Capture the cell that displays the provided text and extract its [X, Y] central coordinate. 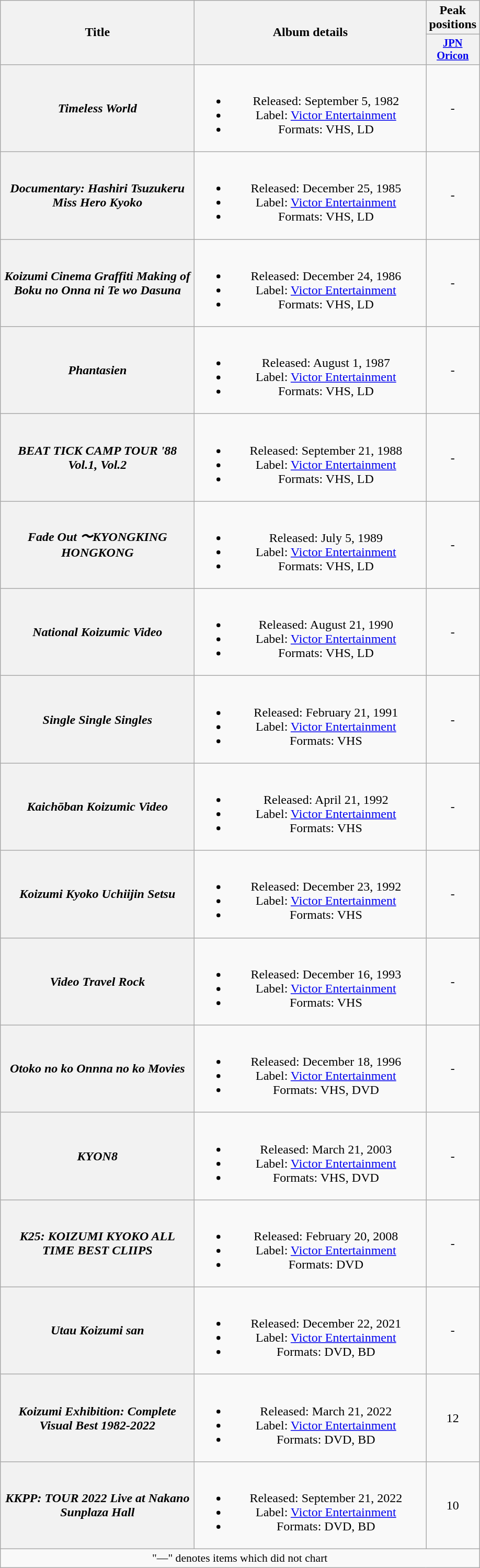
Released: December 22, 2021Label: Victor EntertainmentFormats: DVD, BD [311, 1331]
Phantasien [97, 370]
Released: September 21, 2022Label: Victor EntertainmentFormats: DVD, BD [311, 1505]
10 [453, 1505]
Timeless World [97, 108]
Album details [311, 32]
National Koizumic Video [97, 632]
Koizumi Kyoko Uchiijin Setsu [97, 894]
Released: December 25, 1985Label: Victor EntertainmentFormats: VHS, LD [311, 195]
Title [97, 32]
Released: December 18, 1996Label: Victor EntertainmentFormats: VHS, DVD [311, 1068]
BEAT TICK CAMP TOUR '88 Vol.1, Vol.2 [97, 458]
Released: July 5, 1989Label: Victor EntertainmentFormats: VHS, LD [311, 545]
Released: September 21, 1988Label: Victor EntertainmentFormats: VHS, LD [311, 458]
Kaichōban Koizumic Video [97, 807]
Released: December 16, 1993Label: Victor EntertainmentFormats: VHS [311, 982]
Fade Out 〜KYONGKING HONGKONG [97, 545]
KYON8 [97, 1156]
Documentary: Hashiri Tsuzukeru Miss Hero Kyoko [97, 195]
Video Travel Rock [97, 982]
KKPP: TOUR 2022 Live at Nakano Sunplaza Hall [97, 1505]
Utau Koizumi san [97, 1331]
Released: April 21, 1992Label: Victor EntertainmentFormats: VHS [311, 807]
Peak positions [453, 18]
Koizumi Cinema Graffiti Making of Boku no Onna ni Te wo Dasuna [97, 283]
Released: February 20, 2008Label: Victor EntertainmentFormats: DVD [311, 1243]
Otoko no ko Onnna no ko Movies [97, 1068]
JPNOricon [453, 50]
Released: December 23, 1992Label: Victor EntertainmentFormats: VHS [311, 894]
K25: KOIZUMI KYOKO ALL TIME BEST CLIIPS [97, 1243]
"—" denotes items which did not chart [240, 1559]
Released: September 5, 1982Label: Victor EntertainmentFormats: VHS, LD [311, 108]
Koizumi Exhibition: Complete Visual Best 1982-2022 [97, 1417]
Released: March 21, 2003Label: Victor EntertainmentFormats: VHS, DVD [311, 1156]
12 [453, 1417]
Released: August 21, 1990Label: Victor EntertainmentFormats: VHS, LD [311, 632]
Released: December 24, 1986Label: Victor EntertainmentFormats: VHS, LD [311, 283]
Released: March 21, 2022Label: Victor EntertainmentFormats: DVD, BD [311, 1417]
Single Single Singles [97, 719]
Released: February 21, 1991Label: Victor EntertainmentFormats: VHS [311, 719]
Released: August 1, 1987Label: Victor EntertainmentFormats: VHS, LD [311, 370]
